Capture the cell that displays the provided text and extract its [X, Y] central coordinate. 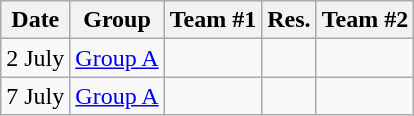
Team #2 [365, 20]
Team #1 [213, 20]
Res. [289, 20]
2 July [36, 58]
Date [36, 20]
Group [117, 20]
7 July [36, 96]
